Detect which cell encompasses the target text, then output its [x, y] center coordinate. 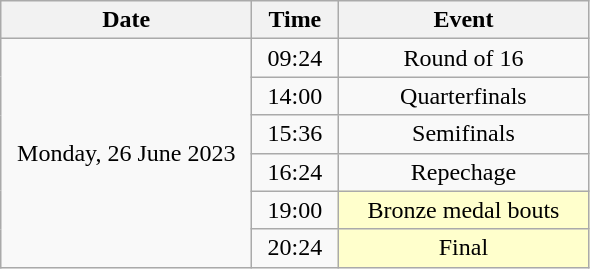
16:24 [295, 172]
Round of 16 [464, 58]
09:24 [295, 58]
Quarterfinals [464, 96]
Time [295, 20]
19:00 [295, 210]
Semifinals [464, 134]
15:36 [295, 134]
Bronze medal bouts [464, 210]
Date [126, 20]
Repechage [464, 172]
20:24 [295, 248]
Event [464, 20]
14:00 [295, 96]
Final [464, 248]
Monday, 26 June 2023 [126, 153]
